Determine the [x, y] coordinate at the center of the cell enclosing the given text.  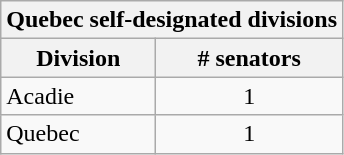
# senators [250, 58]
Quebec self-designated divisions [172, 20]
Acadie [78, 96]
Quebec [78, 134]
Division [78, 58]
